Detect which cell encompasses the target text, then output its [X, Y] center coordinate. 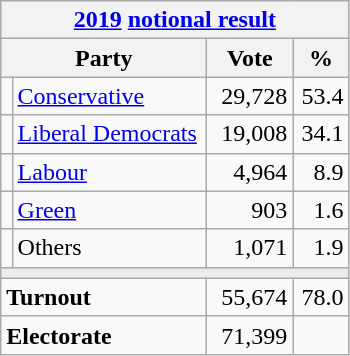
Liberal Democrats [110, 134]
1,071 [250, 248]
19,008 [250, 134]
34.1 [321, 134]
8.9 [321, 172]
Green [110, 210]
% [321, 58]
4,964 [250, 172]
1.6 [321, 210]
55,674 [250, 297]
2019 notional result [175, 20]
903 [250, 210]
1.9 [321, 248]
Turnout [104, 297]
Others [110, 248]
78.0 [321, 297]
53.4 [321, 96]
Conservative [110, 96]
71,399 [250, 335]
Party [104, 58]
Labour [110, 172]
29,728 [250, 96]
Electorate [104, 335]
Vote [250, 58]
